Extract the [x, y] coordinate from the center of the cell holding the provided text.  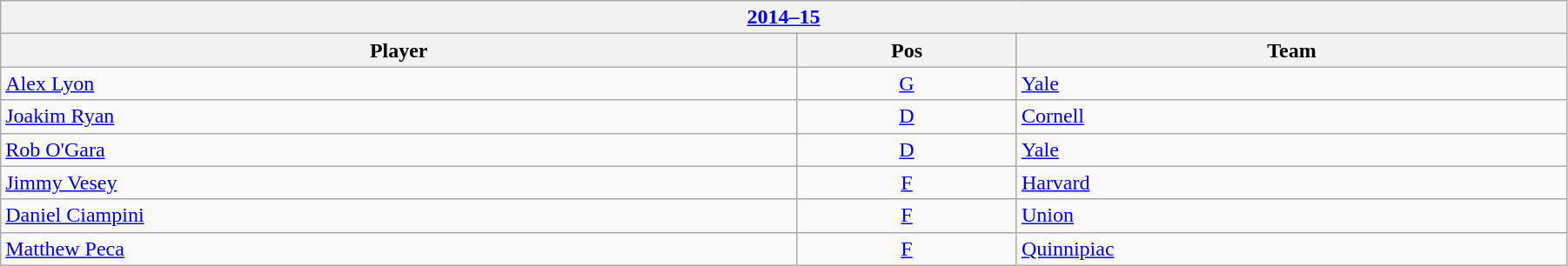
Pos [907, 50]
Alex Lyon [399, 83]
Team [1291, 50]
G [907, 83]
Matthew Peca [399, 249]
Joakim Ryan [399, 116]
Cornell [1291, 116]
Jimmy Vesey [399, 183]
Rob O'Gara [399, 150]
Player [399, 50]
Quinnipiac [1291, 249]
Daniel Ciampini [399, 216]
Harvard [1291, 183]
2014–15 [784, 17]
Union [1291, 216]
